Extract the [x, y] coordinate from the center of the cell holding the provided text.  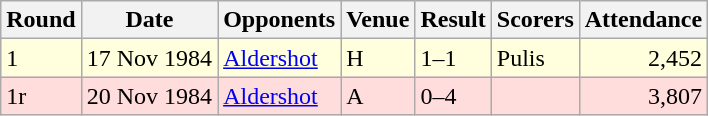
Scorers [535, 20]
Opponents [280, 20]
Venue [378, 20]
Pulis [535, 58]
Result [453, 20]
0–4 [453, 96]
3,807 [643, 96]
A [378, 96]
H [378, 58]
Round [41, 20]
1r [41, 96]
Date [149, 20]
2,452 [643, 58]
20 Nov 1984 [149, 96]
17 Nov 1984 [149, 58]
1–1 [453, 58]
Attendance [643, 20]
1 [41, 58]
